Locate the cell with the specified text and output its [x, y] center coordinate. 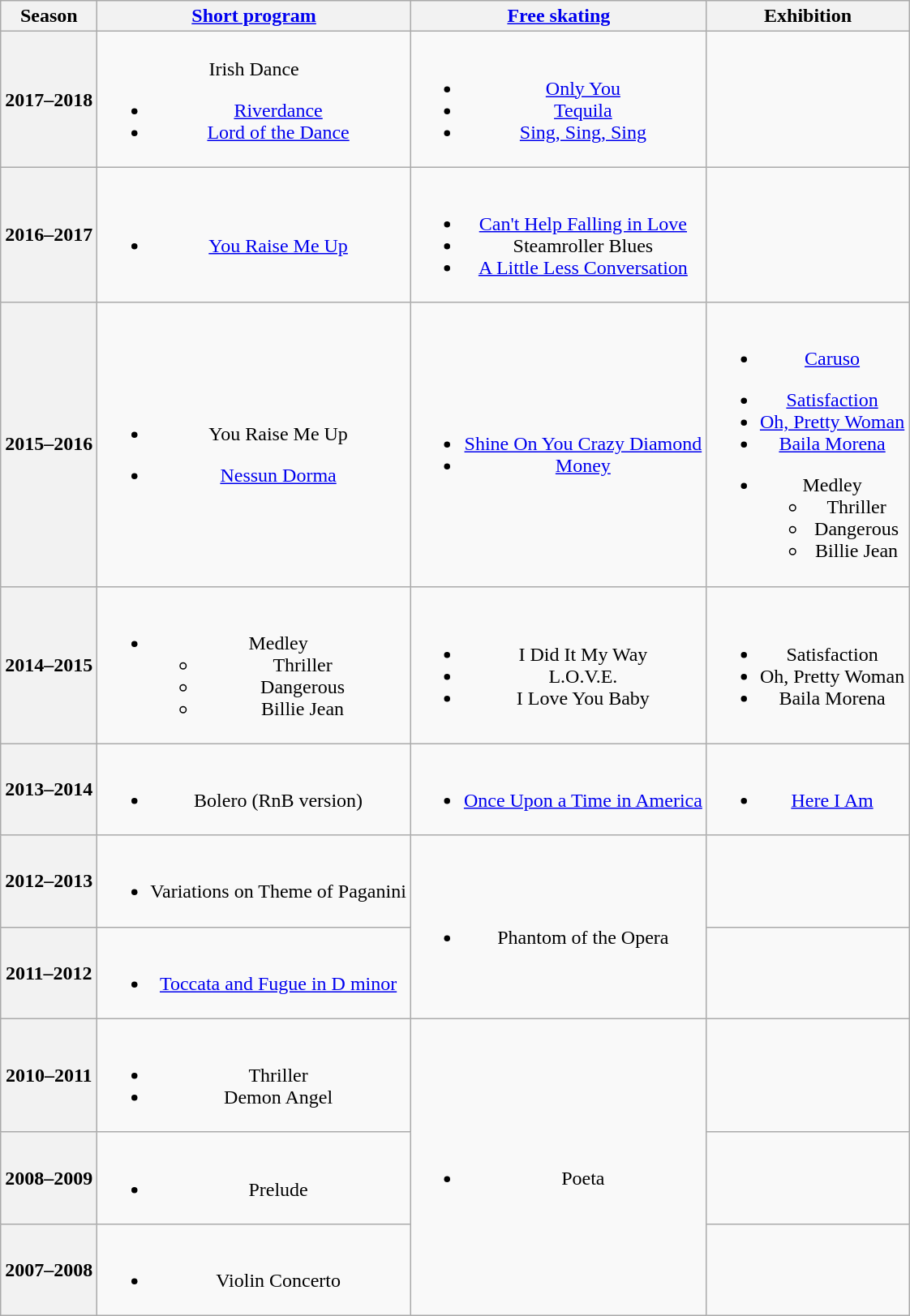
Bolero (RnB version) [255, 790]
2015–2016 [49, 444]
Phantom of the Opera [558, 927]
2008–2009 [49, 1177]
Caruso Satisfaction Oh, Pretty Woman Baila Morena Medley ThrillerDangerousBillie Jean [808, 444]
Irish DanceRiverdance Lord of the Dance [255, 99]
2013–2014 [49, 790]
Satisfaction Oh, Pretty Woman Baila Morena [808, 665]
2017–2018 [49, 99]
Poeta [558, 1167]
Shine On You Crazy DiamondMoney [558, 444]
Can't Help Falling in Love Steamroller Blues A Little Less Conversation [558, 235]
Exhibition [808, 16]
Prelude [255, 1177]
Only You Tequila Sing, Sing, Sing [558, 99]
ThrillerDemon Angel [255, 1075]
I Did It My WayL.O.V.E.I Love You Baby [558, 665]
2014–2015 [49, 665]
You Raise Me Up [255, 235]
Violin Concerto [255, 1270]
2011–2012 [49, 973]
Free skating [558, 16]
2010–2011 [49, 1075]
Once Upon a Time in America [558, 790]
Toccata and Fugue in D minor [255, 973]
Here I Am [808, 790]
Season [49, 16]
Medley ThrillerDangerousBillie Jean [255, 665]
2016–2017 [49, 235]
You Raise Me Up Nessun Dorma [255, 444]
2007–2008 [49, 1270]
2012–2013 [49, 881]
Variations on Theme of Paganini [255, 881]
Short program [255, 16]
